Capture the cell that displays the provided text and extract its [x, y] central coordinate. 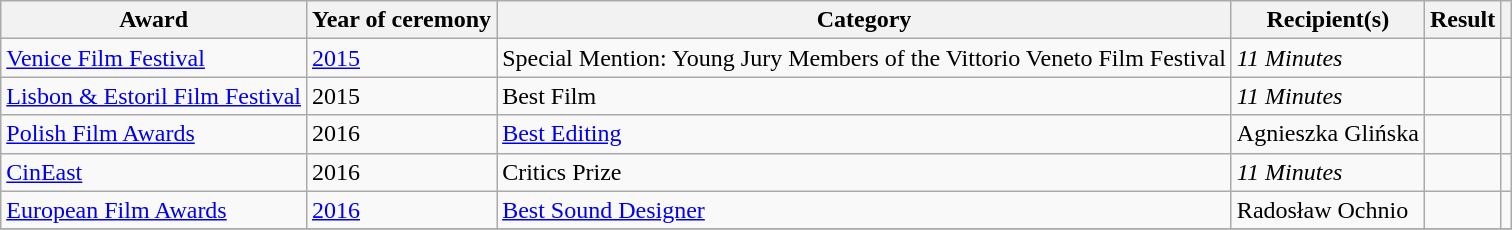
Venice Film Festival [154, 58]
Polish Film Awards [154, 134]
Critics Prize [864, 172]
Best Film [864, 96]
Best Sound Designer [864, 210]
Lisbon & Estoril Film Festival [154, 96]
Recipient(s) [1328, 20]
CinEast [154, 172]
Category [864, 20]
Year of ceremony [401, 20]
Radosław Ochnio [1328, 210]
Award [154, 20]
Agnieszka Glińska [1328, 134]
Best Editing [864, 134]
Special Mention: Young Jury Members of the Vittorio Veneto Film Festival [864, 58]
Result [1462, 20]
European Film Awards [154, 210]
